Find where the given text appears and provide that cell's center as (x, y) coordinate. 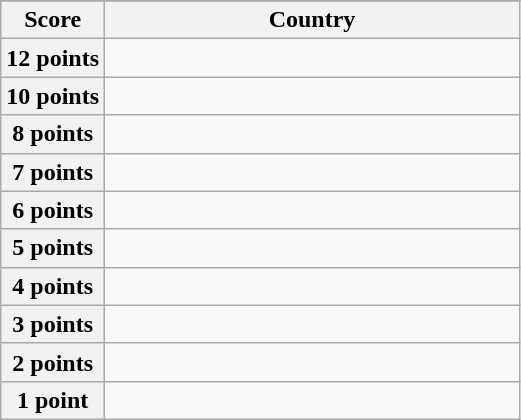
10 points (53, 96)
7 points (53, 172)
8 points (53, 134)
4 points (53, 286)
Score (53, 20)
12 points (53, 58)
Country (312, 20)
1 point (53, 400)
5 points (53, 248)
6 points (53, 210)
2 points (53, 362)
3 points (53, 324)
